Detect which cell encompasses the target text, then output its [x, y] center coordinate. 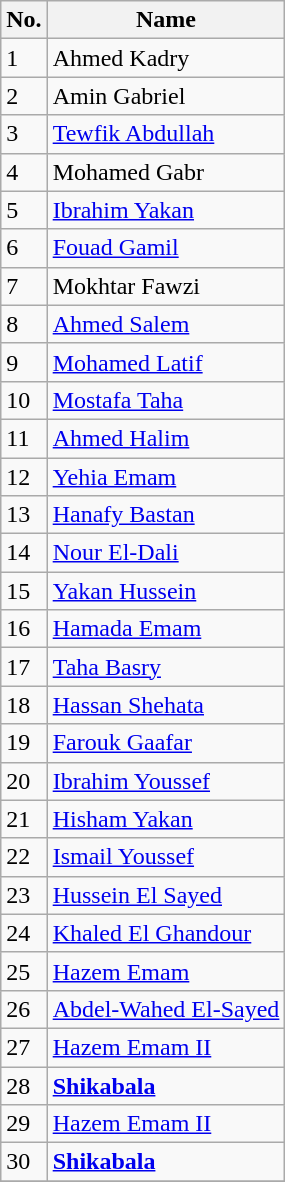
Tewfik Abdullah [166, 134]
30 [24, 1162]
19 [24, 743]
Hamada Emam [166, 629]
16 [24, 629]
27 [24, 1047]
20 [24, 781]
23 [24, 895]
Hussein El Sayed [166, 895]
Ahmed Kadry [166, 58]
Ismail Youssef [166, 857]
Hazem Emam [166, 971]
Abdel-Wahed El-Sayed [166, 1009]
No. [24, 20]
15 [24, 591]
29 [24, 1124]
17 [24, 667]
3 [24, 134]
Taha Basry [166, 667]
Mohamed Gabr [166, 172]
21 [24, 819]
1 [24, 58]
2 [24, 96]
24 [24, 933]
Yakan Hussein [166, 591]
Ahmed Halim [166, 438]
7 [24, 286]
13 [24, 515]
14 [24, 553]
11 [24, 438]
4 [24, 172]
8 [24, 324]
Hassan Shehata [166, 705]
Mokhtar Fawzi [166, 286]
26 [24, 1009]
Mohamed Latif [166, 362]
5 [24, 210]
Fouad Gamil [166, 248]
Yehia Emam [166, 477]
Nour El-Dali [166, 553]
Hanafy Bastan [166, 515]
Ahmed Salem [166, 324]
Hisham Yakan [166, 819]
18 [24, 705]
Name [166, 20]
6 [24, 248]
Mostafa Taha [166, 400]
28 [24, 1085]
Amin Gabriel [166, 96]
9 [24, 362]
25 [24, 971]
Ibrahim Youssef [166, 781]
Ibrahim Yakan [166, 210]
12 [24, 477]
Farouk Gaafar [166, 743]
22 [24, 857]
10 [24, 400]
Khaled El Ghandour [166, 933]
